Pinpoint the cell where the given text exists, returning its [x, y] midpoint coordinate. 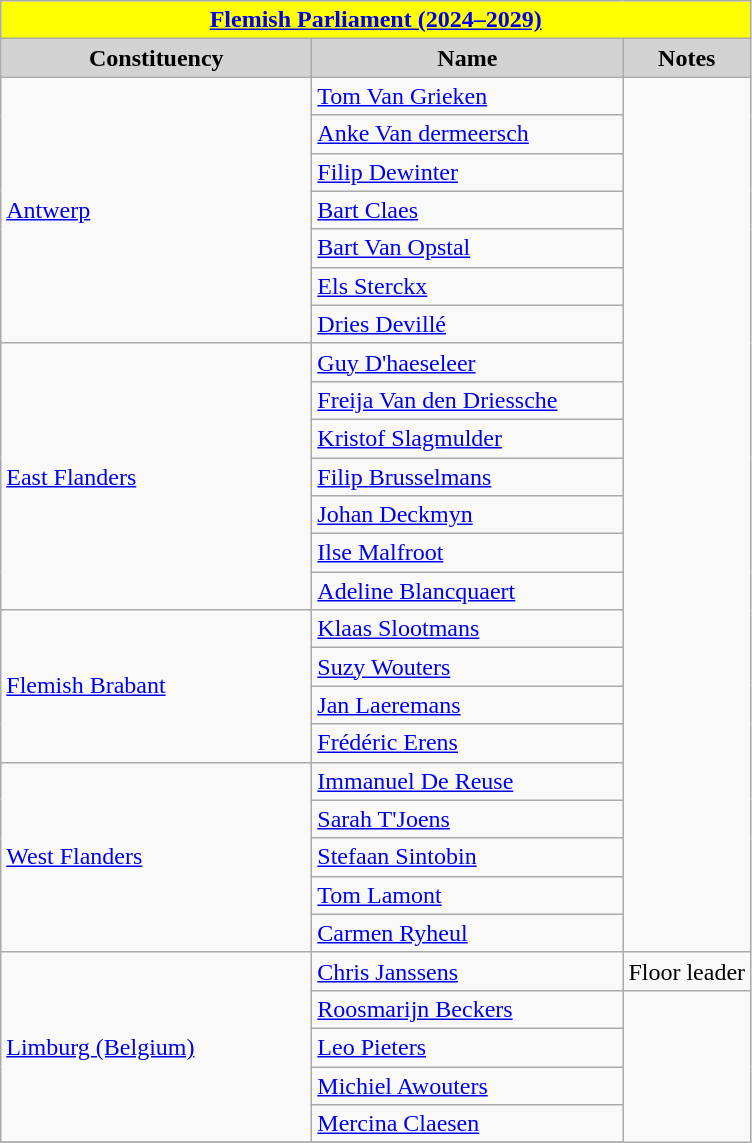
Filip Dewinter [468, 172]
Johan Deckmyn [468, 515]
Flemish Brabant [156, 686]
Flemish Parliament (2024–2029) [376, 20]
Floor leader [687, 971]
Tom Van Grieken [468, 96]
Els Sterckx [468, 286]
Antwerp [156, 210]
Bart Van Opstal [468, 248]
Frédéric Erens [468, 743]
Jan Laeremans [468, 705]
Anke Van dermeersch [468, 134]
Stefaan Sintobin [468, 857]
West Flanders [156, 857]
Notes [687, 58]
Klaas Slootmans [468, 629]
Suzy Wouters [468, 667]
Mercina Claesen [468, 1124]
Leo Pieters [468, 1047]
Freija Van den Driessche [468, 400]
Constituency [156, 58]
Filip Brusselmans [468, 477]
Adeline Blancquaert [468, 591]
East Flanders [156, 476]
Carmen Ryheul [468, 933]
Chris Janssens [468, 971]
Immanuel De Reuse [468, 781]
Guy D'haeseleer [468, 362]
Michiel Awouters [468, 1085]
Kristof Slagmulder [468, 438]
Limburg (Belgium) [156, 1047]
Sarah T'Joens [468, 819]
Tom Lamont [468, 895]
Dries Devillé [468, 324]
Bart Claes [468, 210]
Name [468, 58]
Roosmarijn Beckers [468, 1009]
Ilse Malfroot [468, 553]
